For the text-containing cell, return its midpoint in [X, Y] coordinate format. 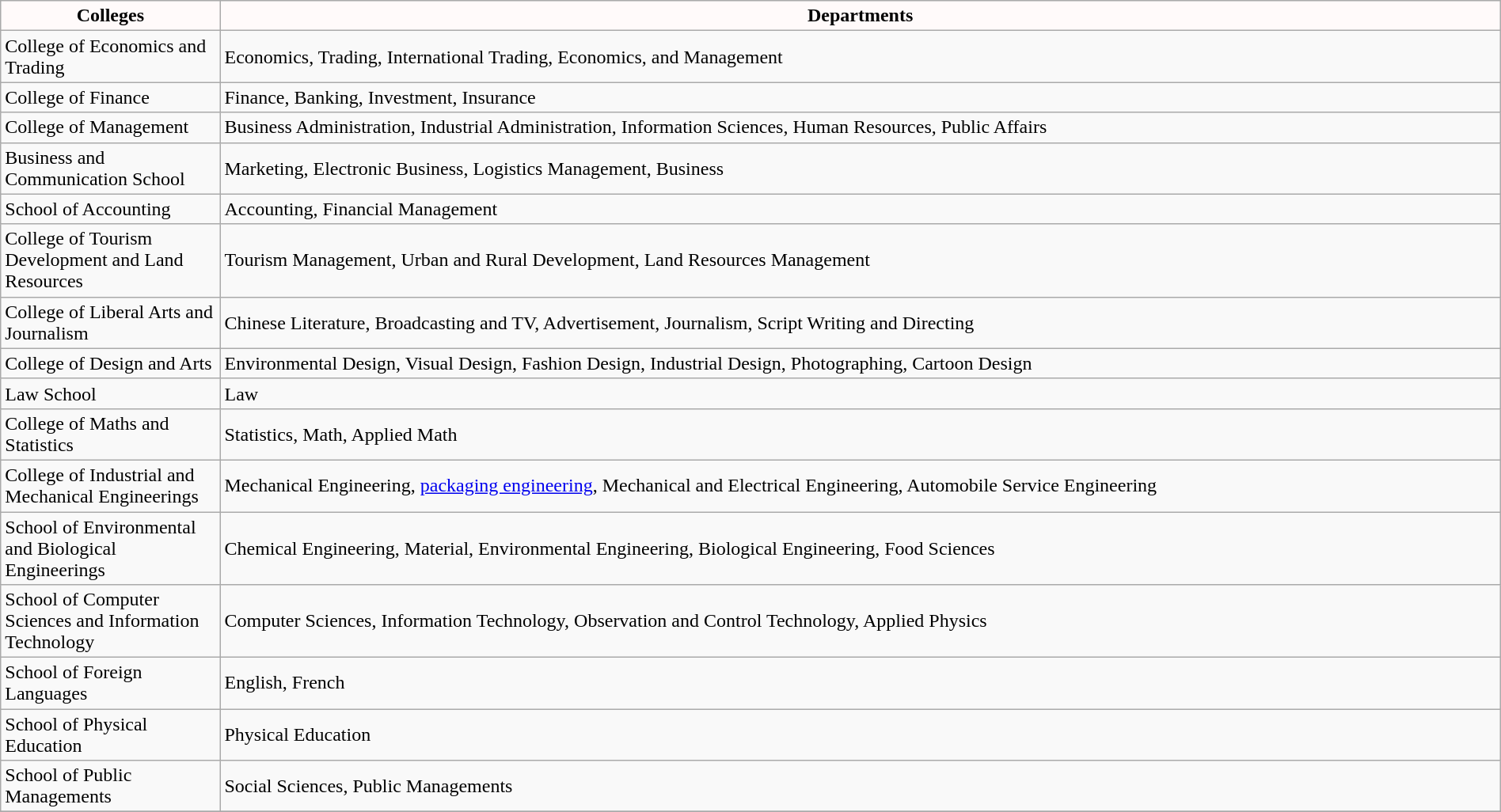
Chinese Literature, Broadcasting and TV, Advertisement, Journalism, Script Writing and Directing [860, 323]
Departments [860, 16]
Tourism Management, Urban and Rural Development, Land Resources Management [860, 260]
Physical Education [860, 734]
Finance, Banking, Investment, Insurance [860, 97]
Law [860, 393]
College of Maths and Statistics [111, 434]
Business Administration, Industrial Administration, Information Sciences, Human Resources, Public Affairs [860, 127]
Environmental Design, Visual Design, Fashion Design, Industrial Design, Photographing, Cartoon Design [860, 363]
College of Finance [111, 97]
Mechanical Engineering, packaging engineering, Mechanical and Electrical Engineering, Automobile Service Engineering [860, 486]
Law School [111, 393]
Computer Sciences, Information Technology, Observation and Control Technology, Applied Physics [860, 621]
School of Foreign Languages [111, 684]
College of Industrial and Mechanical Engineerings [111, 486]
Business and Communication School [111, 168]
School of Computer Sciences and Information Technology [111, 621]
Statistics, Math, Applied Math [860, 434]
Colleges [111, 16]
Social Sciences, Public Managements [860, 787]
Accounting, Financial Management [860, 209]
College of Tourism Development and Land Resources [111, 260]
College of Management [111, 127]
School of Public Managements [111, 787]
College of Liberal Arts and Journalism [111, 323]
Chemical Engineering, Material, Environmental Engineering, Biological Engineering, Food Sciences [860, 548]
Marketing, Electronic Business, Logistics Management, Business [860, 168]
Economics, Trading, International Trading, Economics, and Management [860, 57]
College of Economics and Trading [111, 57]
School of Environmental and Biological Engineerings [111, 548]
College of Design and Arts [111, 363]
School of Accounting [111, 209]
School of Physical Education [111, 734]
English, French [860, 684]
